Find where the given text appears and provide that cell's center as (x, y) coordinate. 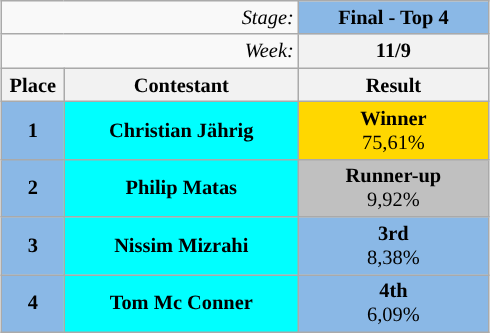
Runner-up9,92% (394, 188)
11/9 (394, 51)
Result (394, 85)
Place (33, 85)
Stage: (150, 17)
Philip Matas (182, 188)
Week: (150, 51)
2 (33, 188)
Tom Mc Conner (182, 303)
Final - Top 4 (394, 17)
Contestant (182, 85)
3rd8,38% (394, 246)
Winner75,61% (394, 130)
4 (33, 303)
3 (33, 246)
4th6,09% (394, 303)
1 (33, 130)
Christian Jährig (182, 130)
Nissim Mizrahi (182, 246)
